Identify which cell holds the provided text, then report its (x, y) central coordinate. 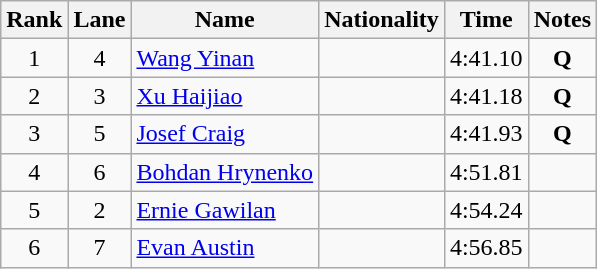
Josef Craig (225, 134)
Wang Yinan (225, 58)
Name (225, 20)
Lane (100, 20)
Xu Haijiao (225, 96)
Rank (34, 20)
Nationality (382, 20)
Ernie Gawilan (225, 210)
4:41.18 (486, 96)
Bohdan Hrynenko (225, 172)
4:41.10 (486, 58)
4:51.81 (486, 172)
4:54.24 (486, 210)
Notes (562, 20)
Evan Austin (225, 248)
1 (34, 58)
4:41.93 (486, 134)
Time (486, 20)
7 (100, 248)
4:56.85 (486, 248)
